Identify which cell holds the provided text, then report its (X, Y) central coordinate. 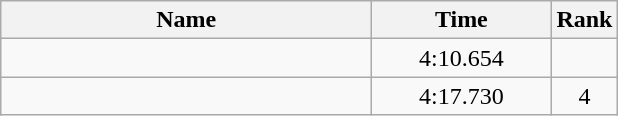
4 (584, 96)
4:17.730 (462, 96)
Time (462, 20)
4:10.654 (462, 58)
Rank (584, 20)
Name (186, 20)
